Determine the (x, y) coordinate at the center of the cell enclosing the given text.  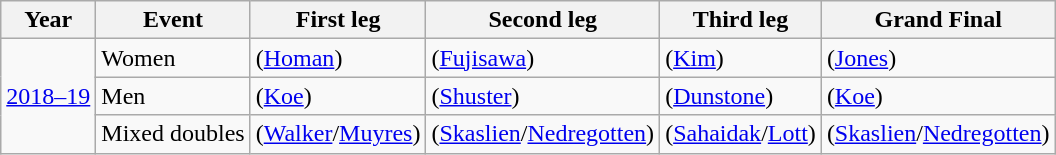
First leg (338, 20)
Year (48, 20)
(Sahaidak/Lott) (741, 134)
(Kim) (741, 58)
(Dunstone) (741, 96)
Third leg (741, 20)
(Jones) (938, 58)
2018–19 (48, 96)
Grand Final (938, 20)
Women (173, 58)
(Fujisawa) (543, 58)
Men (173, 96)
(Shuster) (543, 96)
Second leg (543, 20)
Event (173, 20)
(Walker/Muyres) (338, 134)
(Homan) (338, 58)
Mixed doubles (173, 134)
